Pinpoint the cell where the given text exists, returning its [X, Y] midpoint coordinate. 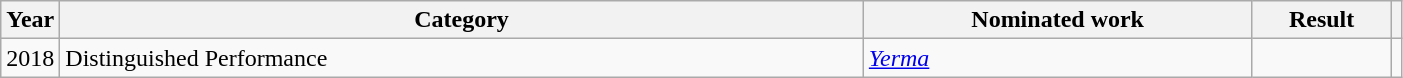
Distinguished Performance [462, 58]
Nominated work [1058, 20]
Year [30, 20]
Yerma [1058, 58]
Result [1322, 20]
2018 [30, 58]
Category [462, 20]
